Scan for the cell matching the given text and deliver its (X, Y) coordinate at center. 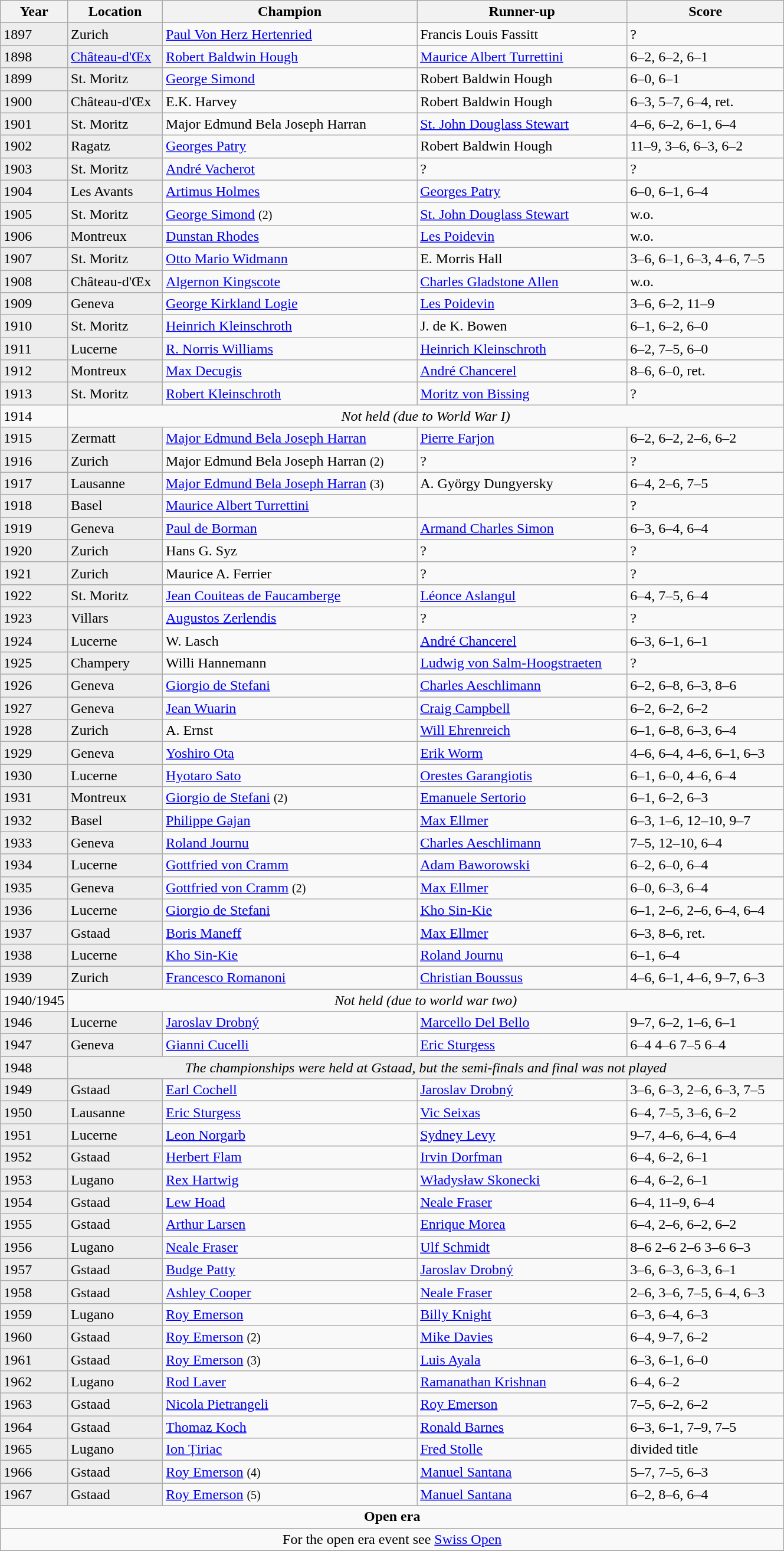
9–7, 6–2, 1–6, 6–1 (706, 1023)
Yoshiro Ota (290, 753)
1958 (34, 1292)
Arthur Larsen (290, 1225)
Mike Davies (522, 1337)
Ludwig von Salm-Hoogstraeten (522, 663)
6–4, 9–7, 6–2 (706, 1337)
3–6, 6–3, 2–6, 6–3, 7–5 (706, 1090)
Champery (114, 663)
Major Edmund Bela Joseph Harran (2) (290, 461)
1921 (34, 573)
Ulf Schmidt (522, 1247)
1940/1945 (34, 1000)
3–6, 6–1, 6–3, 4–6, 7–5 (706, 258)
Willi Hannemann (290, 663)
Location (114, 12)
6–4 4–6 7–5 6–4 (706, 1045)
George Simond (290, 79)
André Vacherot (290, 169)
1959 (34, 1314)
1964 (34, 1427)
Les Avants (114, 191)
Orestes Garangiotis (522, 775)
4–6, 6–1, 4–6, 9–7, 6–3 (706, 977)
6–0, 6–1 (706, 79)
Jean Wuarin (290, 708)
6–1, 6–2, 6–3 (706, 798)
11–9, 3–6, 6–3, 6–2 (706, 146)
1951 (34, 1135)
1908 (34, 282)
divided title (706, 1449)
Augustos Zerlendis (290, 618)
1906 (34, 236)
3–6, 6–2, 11–9 (706, 304)
6–4, 6–2 (706, 1382)
1935 (34, 888)
6–3, 8–6, ret. (706, 932)
1932 (34, 820)
1907 (34, 258)
Léonce Aslangul (522, 595)
1911 (34, 349)
Zermatt (114, 439)
1902 (34, 146)
Algernon Kingscote (290, 282)
6–2, 6–8, 6–3, 8–6 (706, 686)
Champion (290, 12)
Not held (due to World War I) (425, 416)
4–6, 6–2, 6–1, 6–4 (706, 124)
The championships were held at Gstaad, but the semi-finals and final was not played (425, 1068)
Will Ehrenreich (522, 731)
1898 (34, 57)
Villars (114, 618)
Score (706, 12)
1934 (34, 865)
6–1, 6–0, 4–6, 6–4 (706, 775)
1925 (34, 663)
1900 (34, 102)
Erik Worm (522, 753)
6–3, 5–7, 6–4, ret. (706, 102)
George Kirkland Logie (290, 304)
Emanuele Sertorio (522, 798)
Ragatz (114, 146)
1904 (34, 191)
Runner-up (522, 12)
1966 (34, 1472)
1901 (34, 124)
1913 (34, 394)
Roy Emerson (4) (290, 1472)
1923 (34, 618)
1953 (34, 1180)
1899 (34, 79)
6–2, 6–2, 6–1 (706, 57)
1939 (34, 977)
Irvin Dorfman (522, 1157)
1931 (34, 798)
Pierre Farjon (522, 439)
1946 (34, 1023)
Fred Stolle (522, 1449)
1956 (34, 1247)
Not held (due to world war two) (425, 1000)
8–6, 6–0, ret. (706, 371)
Hans G. Syz (290, 551)
6–2, 6–0, 6–4 (706, 865)
Ronald Barnes (522, 1427)
1914 (34, 416)
Year (34, 12)
J. de K. Bowen (522, 326)
Nicola Pietrangeli (290, 1405)
Ashley Cooper (290, 1292)
1938 (34, 955)
Ion Țiriac (290, 1449)
1924 (34, 640)
6–2, 6–2, 2–6, 6–2 (706, 439)
Craig Campbell (522, 708)
1933 (34, 843)
1927 (34, 708)
A. Ernst (290, 731)
1947 (34, 1045)
1929 (34, 753)
1952 (34, 1157)
4–6, 6–4, 4–6, 6–1, 6–3 (706, 753)
Vic Seixas (522, 1112)
7–5, 12–10, 6–4 (706, 843)
1936 (34, 910)
Philippe Gajan (290, 820)
Luis Ayala (522, 1359)
1926 (34, 686)
6–1, 6–2, 6–0 (706, 326)
6–4, 7–5, 3–6, 6–2 (706, 1112)
9–7, 4–6, 6–4, 6–4 (706, 1135)
6–1, 6–8, 6–3, 6–4 (706, 731)
6–3, 1–6, 12–10, 9–7 (706, 820)
6–0, 6–1, 6–4 (706, 191)
1937 (34, 932)
Herbert Flam (290, 1157)
Christian Boussus (522, 977)
E.K. Harvey (290, 102)
Francesco Romanoni (290, 977)
Roy Emerson (3) (290, 1359)
1922 (34, 595)
1903 (34, 169)
6–2, 8–6, 6–4 (706, 1494)
For the open era event see Swiss Open (392, 1539)
8–6 2–6 2–6 3–6 6–3 (706, 1247)
Budge Patty (290, 1269)
Rex Hartwig (290, 1180)
1960 (34, 1337)
6–2, 6–2, 6–2 (706, 708)
Thomaz Koch (290, 1427)
1916 (34, 461)
Roy Emerson (2) (290, 1337)
1963 (34, 1405)
Charles Gladstone Allen (522, 282)
1928 (34, 731)
1949 (34, 1090)
Billy Knight (522, 1314)
Moritz von Bissing (522, 394)
R. Norris Williams (290, 349)
1965 (34, 1449)
6–3, 6–4, 6–4 (706, 528)
1954 (34, 1202)
Ramanathan Krishnan (522, 1382)
Sydney Levy (522, 1135)
6–1, 6–4 (706, 955)
Hyotaro Sato (290, 775)
1957 (34, 1269)
1962 (34, 1382)
1950 (34, 1112)
Enrique Morea (522, 1225)
Paul Von Herz Hertenried (290, 34)
George Simond (2) (290, 214)
6–4, 2–6, 7–5 (706, 483)
Armand Charles Simon (522, 528)
W. Lasch (290, 640)
1917 (34, 483)
1905 (34, 214)
Marcello Del Bello (522, 1023)
1955 (34, 1225)
6–4, 2–6, 6–2, 6–2 (706, 1225)
Otto Mario Widmann (290, 258)
5–7, 7–5, 6–3 (706, 1472)
Maurice A. Ferrier (290, 573)
Lew Hoad (290, 1202)
6–3, 6–1, 7–9, 7–5 (706, 1427)
1961 (34, 1359)
Artimus Holmes (290, 191)
1915 (34, 439)
6–1, 2–6, 2–6, 6–4, 6–4 (706, 910)
6–0, 6–3, 6–4 (706, 888)
Jean Couiteas de Faucamberge (290, 595)
Gianni Cucelli (290, 1045)
Rod Laver (290, 1382)
1948 (34, 1068)
7–5, 6–2, 6–2 (706, 1405)
1967 (34, 1494)
Major Edmund Bela Joseph Harran (3) (290, 483)
Earl Cochell (290, 1090)
1919 (34, 528)
1909 (34, 304)
A. György Dungyersky (522, 483)
Władysław Skonecki (522, 1180)
Leon Norgarb (290, 1135)
Roy Emerson (5) (290, 1494)
1910 (34, 326)
1897 (34, 34)
6–3, 6–1, 6–0 (706, 1359)
2–6, 3–6, 7–5, 6–4, 6–3 (706, 1292)
6–3, 6–4, 6–3 (706, 1314)
Gottfried von Cramm (290, 865)
Paul de Borman (290, 528)
Robert Kleinschroth (290, 394)
Francis Louis Fassitt (522, 34)
Gottfried von Cramm (2) (290, 888)
Open era (392, 1517)
1930 (34, 775)
Max Decugis (290, 371)
E. Morris Hall (522, 258)
6–4, 11–9, 6–4 (706, 1202)
1912 (34, 371)
Boris Maneff (290, 932)
6–4, 7–5, 6–4 (706, 595)
3–6, 6–3, 6–3, 6–1 (706, 1269)
Adam Baworowski (522, 865)
Giorgio de Stefani (2) (290, 798)
Dunstan Rhodes (290, 236)
1920 (34, 551)
6–3, 6–1, 6–1 (706, 640)
6–2, 7–5, 6–0 (706, 349)
1918 (34, 506)
